Scan for the cell matching the given text and deliver its [x, y] coordinate at center. 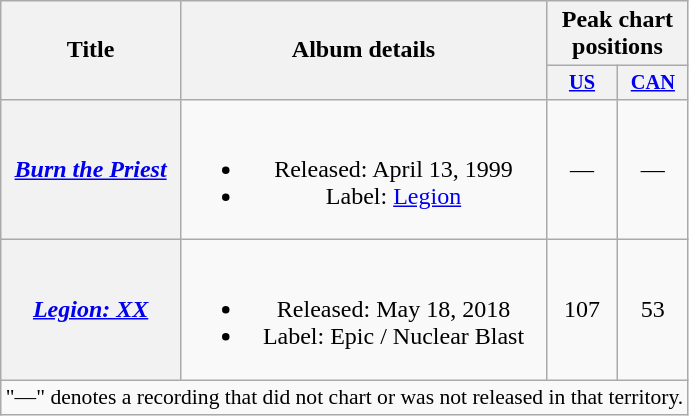
Burn the Priest [91, 169]
"—" denotes a recording that did not chart or was not released in that territory. [345, 398]
Released: April 13, 1999Label: Legion [363, 169]
US [582, 83]
Released: May 18, 2018Label: Epic / Nuclear Blast [363, 310]
53 [652, 310]
CAN [652, 83]
Title [91, 50]
Legion: XX [91, 310]
Album details [363, 50]
107 [582, 310]
Peak chart positions [618, 34]
